Pinpoint the cell where the given text exists, returning its (X, Y) midpoint coordinate. 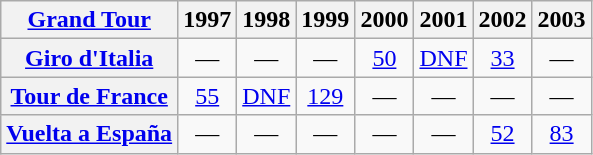
Vuelta a España (90, 134)
2003 (562, 20)
83 (562, 134)
33 (502, 58)
2001 (444, 20)
50 (384, 58)
55 (208, 96)
129 (326, 96)
1997 (208, 20)
1999 (326, 20)
Grand Tour (90, 20)
1998 (266, 20)
2000 (384, 20)
52 (502, 134)
2002 (502, 20)
Tour de France (90, 96)
Giro d'Italia (90, 58)
